Search for the cell housing the specified text and yield its [X, Y] center coordinate. 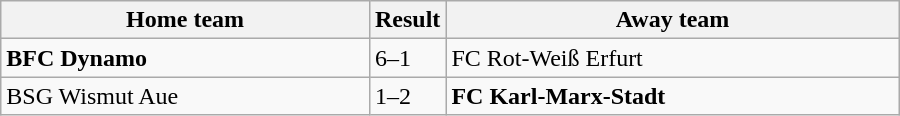
BSG Wismut Aue [186, 96]
FC Rot-Weiß Erfurt [672, 58]
Away team [672, 20]
Home team [186, 20]
BFC Dynamo [186, 58]
Result [407, 20]
6–1 [407, 58]
1–2 [407, 96]
FC Karl-Marx-Stadt [672, 96]
